Provide the [x, y] coordinate of the cell's center where the given text is located.  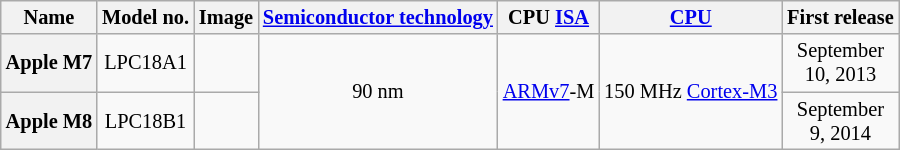
Semiconductor technology [378, 17]
Apple M7 [49, 63]
CPU [690, 17]
LPC18B1 [146, 121]
Model no. [146, 17]
LPC18A1 [146, 63]
September9, 2014 [840, 121]
CPU ISA [548, 17]
150 MHz Cortex-M3 [690, 92]
Name [49, 17]
ARMv7-M [548, 92]
Apple M8 [49, 121]
Image [226, 17]
September10, 2013 [840, 63]
90 nm [378, 92]
First release [840, 17]
